Pinpoint the cell where the given text exists, returning its (x, y) midpoint coordinate. 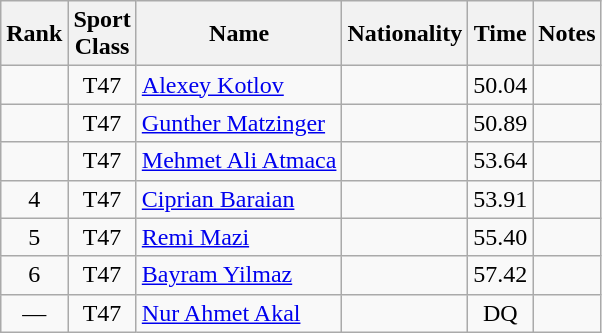
6 (34, 275)
Nur Ahmet Akal (239, 313)
53.91 (500, 199)
Ciprian Baraian (239, 199)
57.42 (500, 275)
Name (239, 34)
5 (34, 237)
4 (34, 199)
SportClass (102, 34)
Bayram Yilmaz (239, 275)
— (34, 313)
Mehmet Ali Atmaca (239, 161)
53.64 (500, 161)
Gunther Matzinger (239, 123)
50.89 (500, 123)
DQ (500, 313)
Nationality (405, 34)
Rank (34, 34)
50.04 (500, 85)
Remi Mazi (239, 237)
Alexey Kotlov (239, 85)
Time (500, 34)
Notes (567, 34)
55.40 (500, 237)
